Detect which cell encompasses the target text, then output its (X, Y) center coordinate. 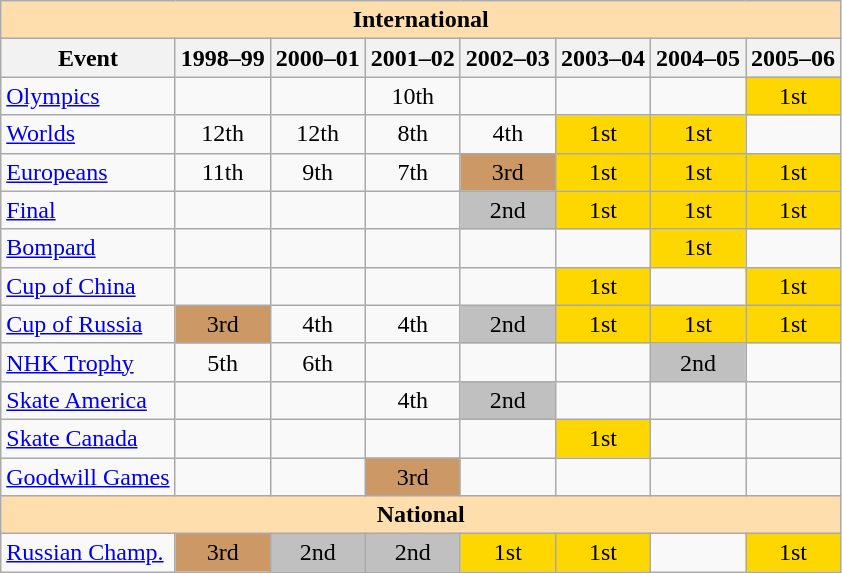
Goodwill Games (88, 477)
2003–04 (602, 58)
International (421, 20)
Skate America (88, 400)
2004–05 (698, 58)
8th (412, 134)
1998–99 (222, 58)
6th (318, 362)
Worlds (88, 134)
2001–02 (412, 58)
Cup of China (88, 286)
Skate Canada (88, 438)
7th (412, 172)
Europeans (88, 172)
2005–06 (794, 58)
NHK Trophy (88, 362)
5th (222, 362)
9th (318, 172)
2002–03 (508, 58)
Cup of Russia (88, 324)
2000–01 (318, 58)
Final (88, 210)
Bompard (88, 248)
11th (222, 172)
Olympics (88, 96)
Russian Champ. (88, 553)
National (421, 515)
10th (412, 96)
Event (88, 58)
